Return (X, Y) of the center of cell containing provided text 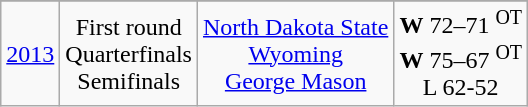
First roundQuarterfinalsSemifinals (129, 54)
North Dakota State Wyoming George Mason (295, 54)
W 72–71 OT W 75–67 OT L 62-52 (461, 54)
2013 (30, 54)
